Output the [X, Y] coordinate of the center of the cell containing the given text.  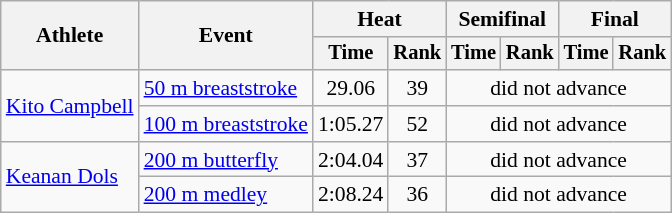
200 m butterfly [226, 160]
Kito Campbell [70, 106]
52 [417, 124]
39 [417, 88]
Semifinal [502, 19]
Heat [380, 19]
29.06 [350, 88]
Final [615, 19]
100 m breaststroke [226, 124]
50 m breaststroke [226, 88]
2:04.04 [350, 160]
36 [417, 195]
1:05.27 [350, 124]
200 m medley [226, 195]
Athlete [70, 36]
Event [226, 36]
2:08.24 [350, 195]
37 [417, 160]
Keanan Dols [70, 178]
